Pinpoint the cell where the given text exists, returning its [x, y] midpoint coordinate. 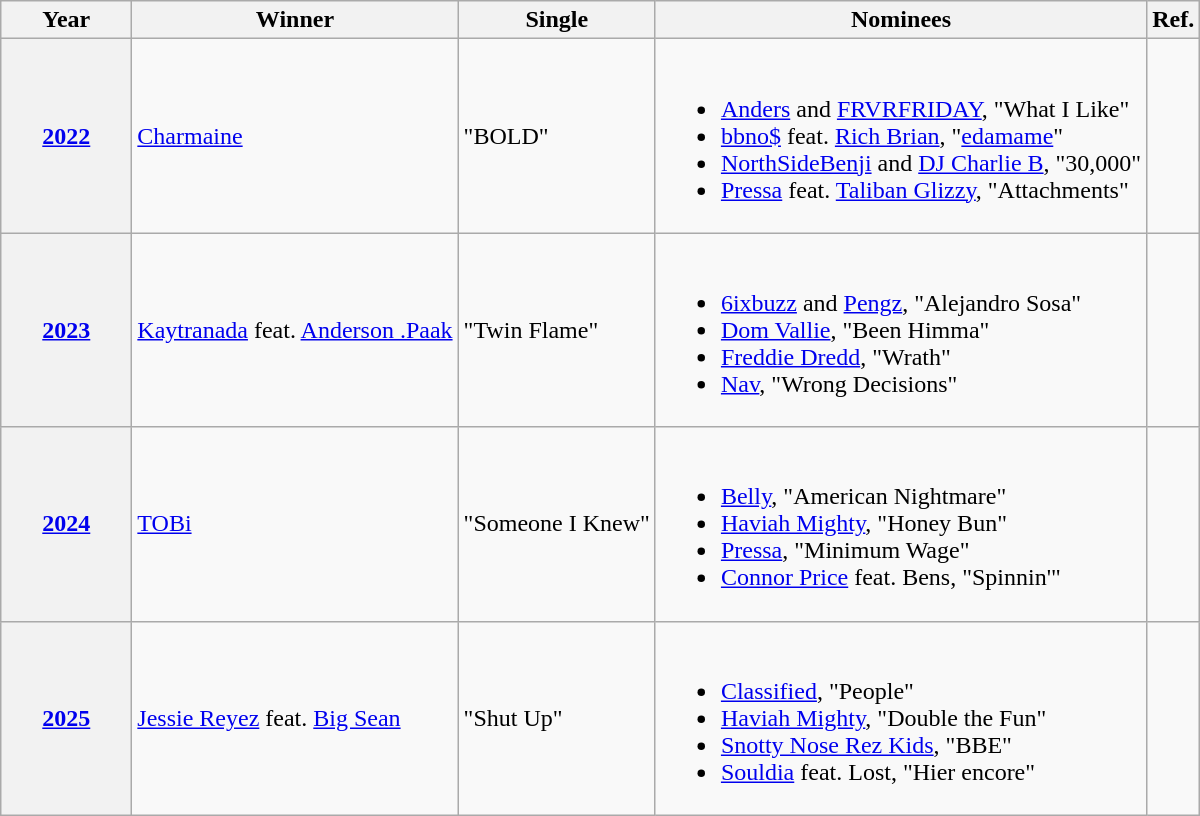
2022 [66, 136]
Classified, "People"Haviah Mighty, "Double the Fun"Snotty Nose Rez Kids, "BBE"Souldia feat. Lost, "Hier encore" [900, 718]
Charmaine [295, 136]
Ref. [1174, 20]
"BOLD" [556, 136]
2024 [66, 524]
Kaytranada feat. Anderson .Paak [295, 330]
Single [556, 20]
"Shut Up" [556, 718]
Belly, "American Nightmare"Haviah Mighty, "Honey Bun"Pressa, "Minimum Wage"Connor Price feat. Bens, "Spinnin'" [900, 524]
Nominees [900, 20]
2023 [66, 330]
Jessie Reyez feat. Big Sean [295, 718]
2025 [66, 718]
6ixbuzz and Pengz, "Alejandro Sosa"Dom Vallie, "Been Himma"Freddie Dredd, "Wrath"Nav, "Wrong Decisions" [900, 330]
Year [66, 20]
TOBi [295, 524]
"Someone I Knew" [556, 524]
"Twin Flame" [556, 330]
Winner [295, 20]
